Output the [X, Y] coordinate of the center of the cell containing the given text.  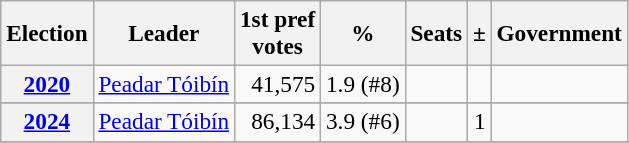
Seats [436, 32]
1 [480, 122]
1st prefvotes [278, 32]
41,575 [278, 84]
3.9 (#6) [363, 122]
2020 [47, 84]
Election [47, 32]
Government [559, 32]
2024 [47, 122]
1.9 (#8) [363, 84]
± [480, 32]
Leader [164, 32]
86,134 [278, 122]
% [363, 32]
